Determine the (x, y) coordinate at the center of the cell enclosing the given text.  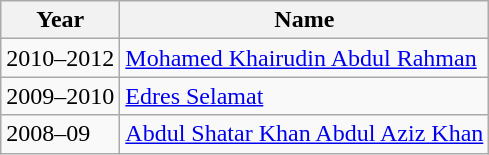
Edres Selamat (304, 96)
2009–2010 (60, 96)
2010–2012 (60, 58)
Abdul Shatar Khan Abdul Aziz Khan (304, 134)
Mohamed Khairudin Abdul Rahman (304, 58)
Year (60, 20)
Name (304, 20)
2008–09 (60, 134)
